Search for the cell housing the specified text and yield its [X, Y] center coordinate. 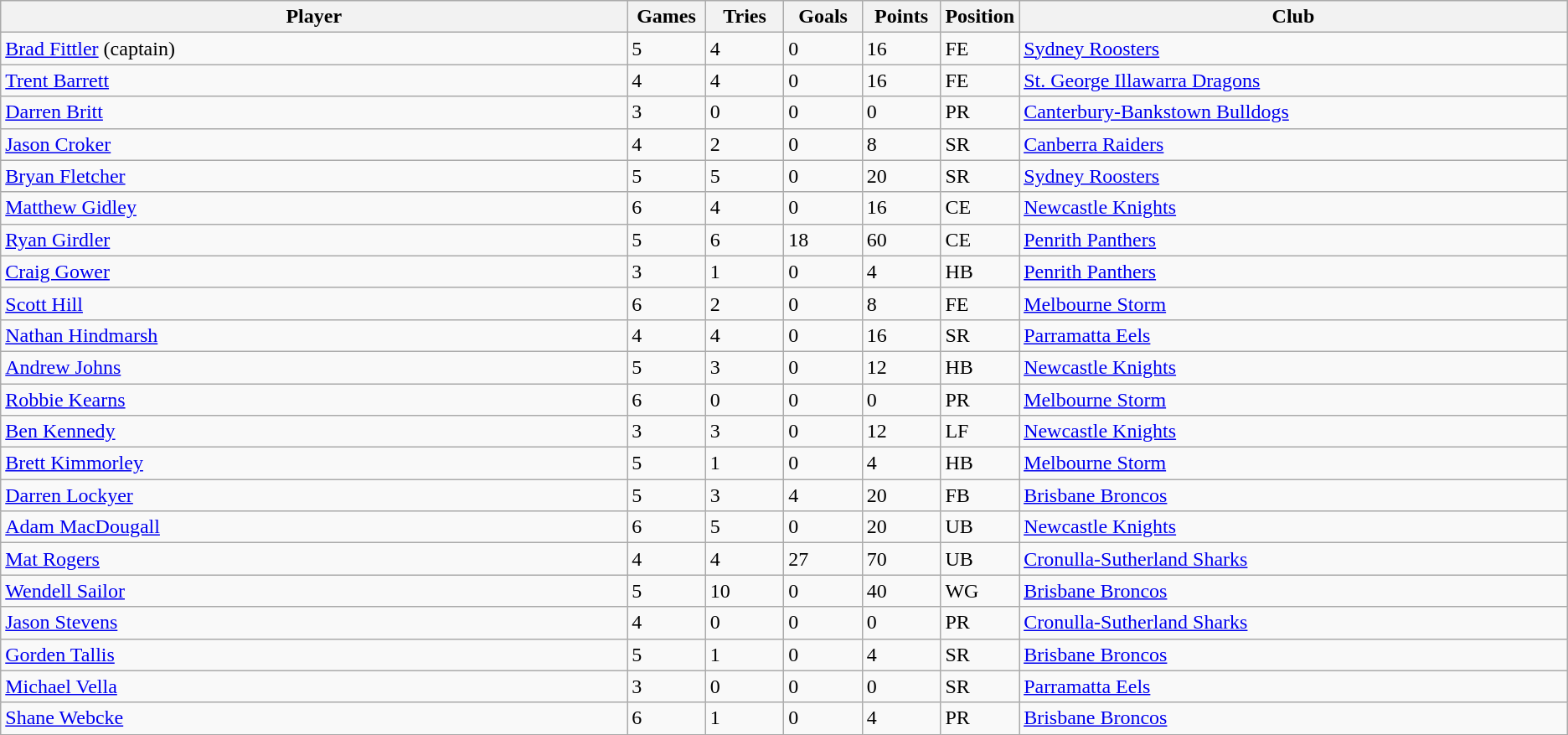
Canterbury-Bankstown Bulldogs [1293, 112]
Robbie Kearns [314, 400]
Gorden Tallis [314, 655]
Player [314, 17]
10 [745, 591]
St. George Illawarra Dragons [1293, 80]
Darren Britt [314, 112]
Mat Rogers [314, 559]
Tries [745, 17]
Points [901, 17]
Adam MacDougall [314, 527]
FB [980, 495]
70 [901, 559]
Michael Vella [314, 686]
40 [901, 591]
WG [980, 591]
LF [980, 432]
Darren Lockyer [314, 495]
Position [980, 17]
Jason Stevens [314, 623]
Scott Hill [314, 303]
Ryan Girdler [314, 240]
Brad Fittler (captain) [314, 49]
Ben Kennedy [314, 432]
Bryan Fletcher [314, 176]
Trent Barrett [314, 80]
Jason Croker [314, 144]
Shane Webcke [314, 718]
Club [1293, 17]
60 [901, 240]
Games [667, 17]
Craig Gower [314, 272]
Goals [823, 17]
Canberra Raiders [1293, 144]
Wendell Sailor [314, 591]
Nathan Hindmarsh [314, 335]
Brett Kimmorley [314, 463]
27 [823, 559]
18 [823, 240]
Matthew Gidley [314, 208]
Andrew Johns [314, 367]
